Return the (x, y) coordinate for the center point of the cell that contains the specified text.  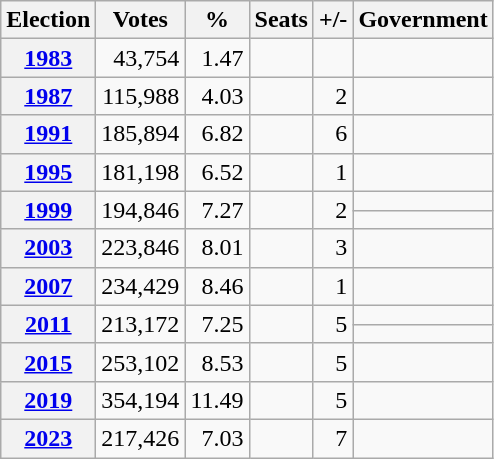
217,426 (140, 438)
Government (423, 20)
253,102 (140, 362)
1.47 (217, 58)
11.49 (217, 400)
115,988 (140, 96)
8.01 (217, 248)
Election (48, 20)
8.53 (217, 362)
6.82 (217, 134)
1991 (48, 134)
4.03 (217, 96)
7.03 (217, 438)
7.27 (217, 210)
2003 (48, 248)
2023 (48, 438)
1999 (48, 210)
+/- (332, 20)
% (217, 20)
1983 (48, 58)
8.46 (217, 286)
234,429 (140, 286)
6 (332, 134)
7 (332, 438)
213,172 (140, 324)
1995 (48, 172)
6.52 (217, 172)
185,894 (140, 134)
181,198 (140, 172)
Votes (140, 20)
7.25 (217, 324)
1987 (48, 96)
2019 (48, 400)
223,846 (140, 248)
3 (332, 248)
2015 (48, 362)
2011 (48, 324)
354,194 (140, 400)
43,754 (140, 58)
2007 (48, 286)
194,846 (140, 210)
Seats (281, 20)
